Extract the (X, Y) coordinate from the center of the cell holding the provided text.  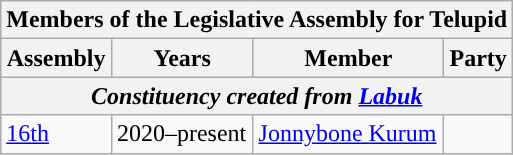
Member (348, 58)
Assembly (56, 58)
Jonnybone Kurum (348, 134)
Party (478, 58)
Years (182, 58)
16th (56, 134)
Constituency created from Labuk (257, 96)
Members of the Legislative Assembly for Telupid (257, 20)
2020–present (182, 134)
